Output the (X, Y) coordinate of the center of the cell containing the given text.  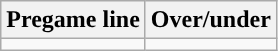
Over/under (210, 20)
Pregame line (74, 20)
